Return (X, Y) of the center of cell containing provided text 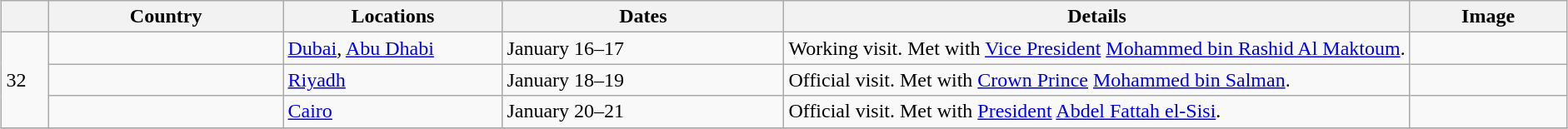
Official visit. Met with President Abdel Fattah el-Sisi. (1096, 112)
Image (1488, 17)
Official visit. Met with Crown Prince Mohammed bin Salman. (1096, 80)
Locations (393, 17)
Dubai, Abu Dhabi (393, 48)
32 (25, 80)
January 16–17 (643, 48)
Dates (643, 17)
Country (166, 17)
Working visit. Met with Vice President Mohammed bin Rashid Al Maktoum. (1096, 48)
Cairo (393, 112)
January 18–19 (643, 80)
January 20–21 (643, 112)
Riyadh (393, 80)
Details (1096, 17)
